Pinpoint the cell where the given text exists, returning its (x, y) midpoint coordinate. 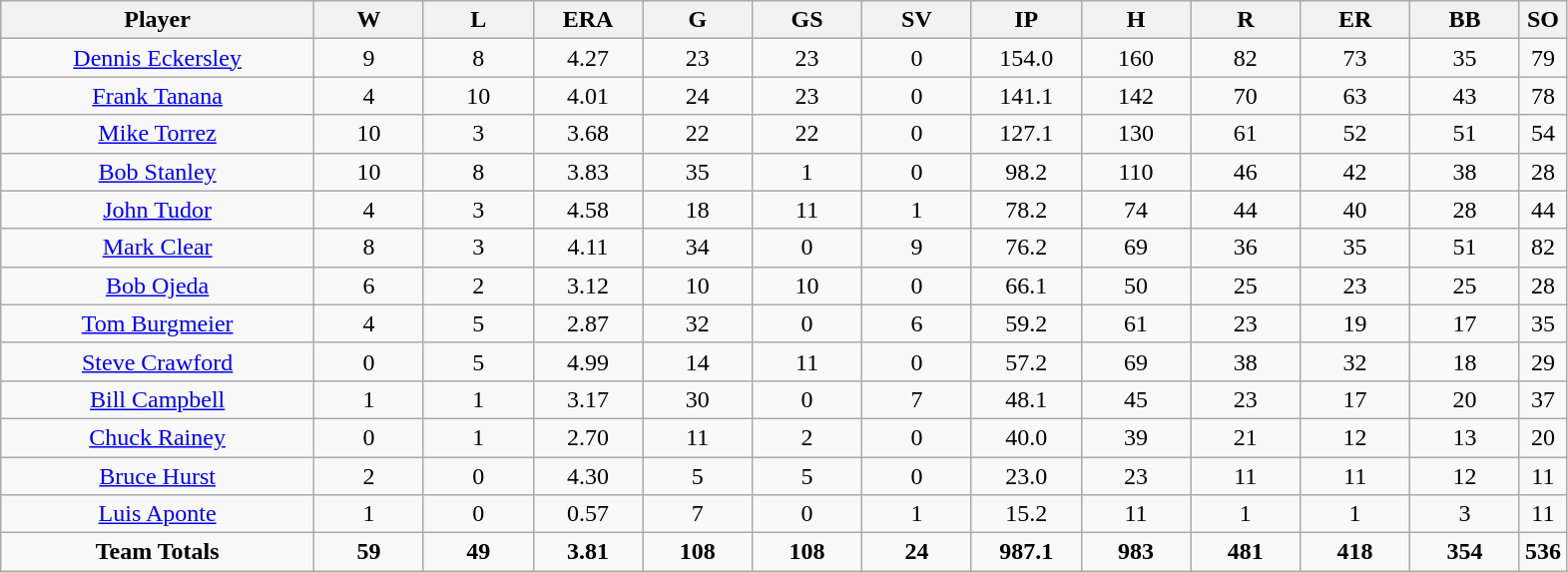
Luis Aponte (158, 514)
23.0 (1026, 476)
78.2 (1026, 210)
154.0 (1026, 58)
Bill Campbell (158, 399)
418 (1355, 552)
13 (1465, 437)
Mike Torrez (158, 134)
110 (1136, 172)
SV (917, 20)
John Tudor (158, 210)
GS (807, 20)
0.57 (588, 514)
3.68 (588, 134)
19 (1355, 323)
160 (1136, 58)
Bruce Hurst (158, 476)
ER (1355, 20)
536 (1543, 552)
98.2 (1026, 172)
Mark Clear (158, 248)
2.70 (588, 437)
3.81 (588, 552)
BB (1465, 20)
29 (1543, 361)
142 (1136, 96)
30 (698, 399)
42 (1355, 172)
52 (1355, 134)
50 (1136, 286)
127.1 (1026, 134)
Bob Stanley (158, 172)
3.83 (588, 172)
36 (1246, 248)
141.1 (1026, 96)
46 (1246, 172)
34 (698, 248)
78 (1543, 96)
Steve Crawford (158, 361)
59.2 (1026, 323)
73 (1355, 58)
SO (1543, 20)
481 (1246, 552)
45 (1136, 399)
4.11 (588, 248)
48.1 (1026, 399)
Team Totals (158, 552)
14 (698, 361)
4.58 (588, 210)
R (1246, 20)
39 (1136, 437)
W (368, 20)
63 (1355, 96)
74 (1136, 210)
354 (1465, 552)
4.27 (588, 58)
4.30 (588, 476)
21 (1246, 437)
ERA (588, 20)
4.99 (588, 361)
40 (1355, 210)
54 (1543, 134)
H (1136, 20)
4.01 (588, 96)
43 (1465, 96)
G (698, 20)
Frank Tanana (158, 96)
37 (1543, 399)
15.2 (1026, 514)
130 (1136, 134)
L (478, 20)
70 (1246, 96)
40.0 (1026, 437)
76.2 (1026, 248)
Player (158, 20)
79 (1543, 58)
2.87 (588, 323)
Dennis Eckersley (158, 58)
Chuck Rainey (158, 437)
987.1 (1026, 552)
66.1 (1026, 286)
Bob Ojeda (158, 286)
3.12 (588, 286)
49 (478, 552)
3.17 (588, 399)
983 (1136, 552)
IP (1026, 20)
Tom Burgmeier (158, 323)
59 (368, 552)
57.2 (1026, 361)
